Provide the [X, Y] coordinate of the cell's center where the given text is located.  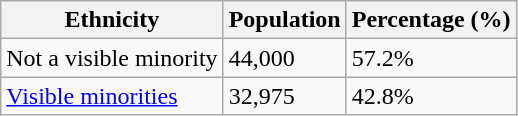
32,975 [284, 96]
44,000 [284, 58]
Population [284, 20]
Visible minorities [112, 96]
Percentage (%) [431, 20]
Not a visible minority [112, 58]
Ethnicity [112, 20]
57.2% [431, 58]
42.8% [431, 96]
